Provide the (x, y) coordinate of the cell's center where the given text is located.  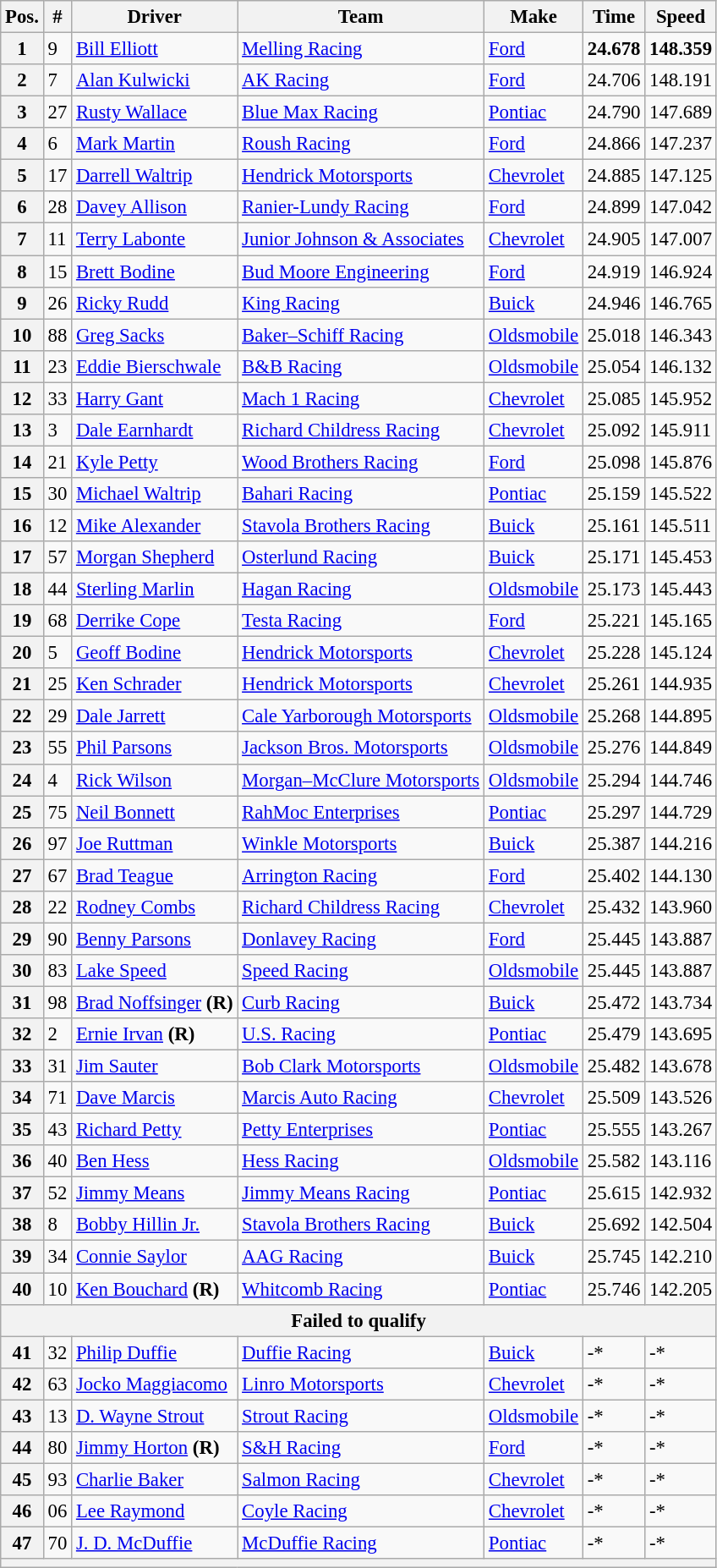
Bud Moore Engineering (361, 271)
25.432 (614, 907)
Bobby Hillin Jr. (155, 1225)
AK Racing (361, 80)
57 (57, 557)
145.952 (681, 398)
143.960 (681, 907)
47 (22, 1543)
25.268 (614, 716)
Greg Sacks (155, 335)
25.402 (614, 875)
147.689 (681, 112)
Dale Earnhardt (155, 430)
Brad Noffsinger (R) (155, 1002)
25.228 (614, 653)
Hess Racing (361, 1161)
Team (361, 17)
24.946 (614, 303)
25.582 (614, 1161)
Baker–Schiff Racing (361, 335)
25.294 (614, 780)
AAG Racing (361, 1257)
143.734 (681, 1002)
Ken Bouchard (R) (155, 1289)
McDuffie Racing (361, 1543)
143.267 (681, 1130)
146.132 (681, 366)
25.692 (614, 1225)
Jackson Bros. Motorsports (361, 748)
Roush Racing (361, 144)
97 (57, 843)
Hagan Racing (361, 589)
25.276 (614, 748)
67 (57, 875)
Osterlund Racing (361, 557)
Charlie Baker (155, 1479)
25.387 (614, 843)
98 (57, 1002)
Jimmy Means (155, 1193)
Strout Racing (361, 1416)
25.221 (614, 621)
Geoff Bodine (155, 653)
Darrell Waltrip (155, 176)
145.124 (681, 653)
24 (22, 780)
Speed Racing (361, 971)
25.746 (614, 1289)
Pos. (22, 17)
Brad Teague (155, 875)
Jimmy Horton (R) (155, 1448)
Lake Speed (155, 971)
147.042 (681, 207)
25.098 (614, 462)
Alan Kulwicki (155, 80)
Rusty Wallace (155, 112)
144.849 (681, 748)
145.453 (681, 557)
Speed (681, 17)
38 (22, 1225)
147.237 (681, 144)
Bob Clark Motorsports (361, 1066)
Ken Schrader (155, 684)
Ranier-Lundy Racing (361, 207)
52 (57, 1193)
Sterling Marlin (155, 589)
25.054 (614, 366)
S&H Racing (361, 1448)
143.678 (681, 1066)
25.479 (614, 1034)
25.161 (614, 525)
Winkle Motorsports (361, 843)
Rodney Combs (155, 907)
143.526 (681, 1098)
148.359 (681, 49)
145.165 (681, 621)
Mach 1 Racing (361, 398)
1 (22, 49)
Marcis Auto Racing (361, 1098)
Kyle Petty (155, 462)
Failed to qualify (358, 1320)
Rick Wilson (155, 780)
144.130 (681, 875)
41 (22, 1352)
Michael Waltrip (155, 494)
88 (57, 335)
RahMoc Enterprises (361, 812)
06 (57, 1511)
Petty Enterprises (361, 1130)
14 (22, 462)
25.159 (614, 494)
Coyle Racing (361, 1511)
Mike Alexander (155, 525)
24.885 (614, 176)
24.706 (614, 80)
Wood Brothers Racing (361, 462)
80 (57, 1448)
144.935 (681, 684)
Morgan Shepherd (155, 557)
24.919 (614, 271)
37 (22, 1193)
25.297 (614, 812)
146.924 (681, 271)
Blue Max Racing (361, 112)
39 (22, 1257)
145.876 (681, 462)
Lee Raymond (155, 1511)
75 (57, 812)
Derrike Cope (155, 621)
45 (22, 1479)
Ricky Rudd (155, 303)
25.092 (614, 430)
Curb Racing (361, 1002)
144.729 (681, 812)
70 (57, 1543)
143.116 (681, 1161)
147.125 (681, 176)
16 (22, 525)
142.504 (681, 1225)
143.695 (681, 1034)
25.472 (614, 1002)
68 (57, 621)
Bahari Racing (361, 494)
19 (22, 621)
144.216 (681, 843)
Philip Duffie (155, 1352)
Melling Racing (361, 49)
25.018 (614, 335)
Bill Elliott (155, 49)
Jocko Maggiacomo (155, 1384)
Richard Petty (155, 1130)
71 (57, 1098)
25.745 (614, 1257)
144.746 (681, 780)
Whitcomb Racing (361, 1289)
Junior Johnson & Associates (361, 239)
Linro Motorsports (361, 1384)
145.511 (681, 525)
46 (22, 1511)
Cale Yarborough Motorsports (361, 716)
93 (57, 1479)
25.555 (614, 1130)
25.085 (614, 398)
25.482 (614, 1066)
25.509 (614, 1098)
36 (22, 1161)
Phil Parsons (155, 748)
83 (57, 971)
Arrington Racing (361, 875)
U.S. Racing (361, 1034)
142.210 (681, 1257)
King Racing (361, 303)
Time (614, 17)
Morgan–McClure Motorsports (361, 780)
55 (57, 748)
Make (534, 17)
20 (22, 653)
Connie Saylor (155, 1257)
Driver (155, 17)
144.895 (681, 716)
Neil Bonnett (155, 812)
145.911 (681, 430)
Duffie Racing (361, 1352)
18 (22, 589)
147.007 (681, 239)
Dale Jarrett (155, 716)
145.522 (681, 494)
25.615 (614, 1193)
Ernie Irvan (R) (155, 1034)
Testa Racing (361, 621)
Eddie Bierschwale (155, 366)
142.205 (681, 1289)
24.866 (614, 144)
63 (57, 1384)
Joe Ruttman (155, 843)
B&B Racing (361, 366)
Salmon Racing (361, 1479)
142.932 (681, 1193)
146.765 (681, 303)
24.905 (614, 239)
Dave Marcis (155, 1098)
Jimmy Means Racing (361, 1193)
D. Wayne Strout (155, 1416)
24.678 (614, 49)
Davey Allison (155, 207)
148.191 (681, 80)
Jim Sauter (155, 1066)
25.261 (614, 684)
Mark Martin (155, 144)
J. D. McDuffie (155, 1543)
145.443 (681, 589)
24.899 (614, 207)
35 (22, 1130)
# (57, 17)
Benny Parsons (155, 939)
Brett Bodine (155, 271)
Harry Gant (155, 398)
24.790 (614, 112)
90 (57, 939)
Donlavey Racing (361, 939)
146.343 (681, 335)
25.173 (614, 589)
Ben Hess (155, 1161)
Terry Labonte (155, 239)
25.171 (614, 557)
42 (22, 1384)
